Search for the cell housing the specified text and yield its [X, Y] center coordinate. 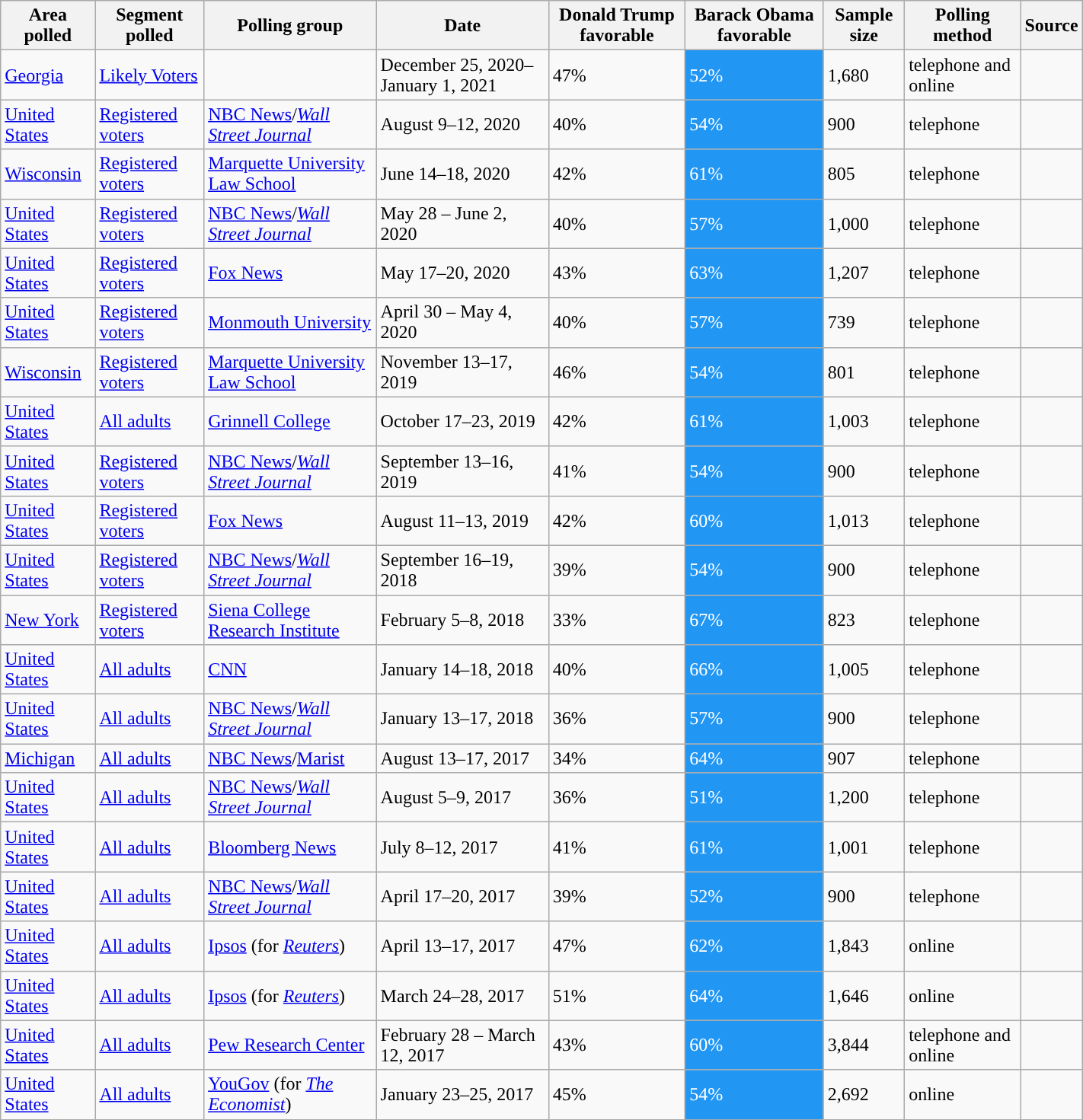
1,207 [864, 273]
1,013 [864, 521]
Michigan [48, 758]
June 14–18, 2020 [462, 174]
February 28 – March 12, 2017 [462, 1045]
Bloomberg News [290, 847]
62% [754, 946]
3,844 [864, 1045]
Polling group [290, 26]
66% [754, 670]
YouGov (for The Economist) [290, 1095]
May 17–20, 2020 [462, 273]
January 23–25, 2017 [462, 1095]
1,005 [864, 670]
September 16–19, 2018 [462, 570]
CNN [290, 670]
823 [864, 620]
1,680 [864, 75]
Polling method [963, 26]
Siena College Research Institute [290, 620]
August 9–12, 2020 [462, 125]
46% [617, 372]
45% [617, 1095]
67% [754, 620]
907 [864, 758]
November 13–17, 2019 [462, 372]
Sample size [864, 26]
Pew Research Center [290, 1045]
August 5–9, 2017 [462, 798]
New York [48, 620]
NBC News/Marist [290, 758]
Date [462, 26]
Segment polled [149, 26]
April 13–17, 2017 [462, 946]
January 14–18, 2018 [462, 670]
Likely Voters [149, 75]
2,692 [864, 1095]
Georgia [48, 75]
33% [617, 620]
December 25, 2020–January 1, 2021 [462, 75]
63% [754, 273]
Source [1051, 26]
Donald Trump favorable [617, 26]
July 8–12, 2017 [462, 847]
March 24–28, 2017 [462, 996]
1,843 [864, 946]
February 5–8, 2018 [462, 620]
January 13–17, 2018 [462, 719]
34% [617, 758]
April 30 – May 4, 2020 [462, 323]
May 28 – June 2, 2020 [462, 224]
Area polled [48, 26]
1,003 [864, 422]
1,001 [864, 847]
Monmouth University [290, 323]
Grinnell College [290, 422]
1,200 [864, 798]
1,646 [864, 996]
August 11–13, 2019 [462, 521]
August 13–17, 2017 [462, 758]
739 [864, 323]
805 [864, 174]
September 13–16, 2019 [462, 471]
801 [864, 372]
October 17–23, 2019 [462, 422]
Barack Obama favorable [754, 26]
April 17–20, 2017 [462, 897]
1,000 [864, 224]
